Capture the cell that displays the provided text and extract its (X, Y) central coordinate. 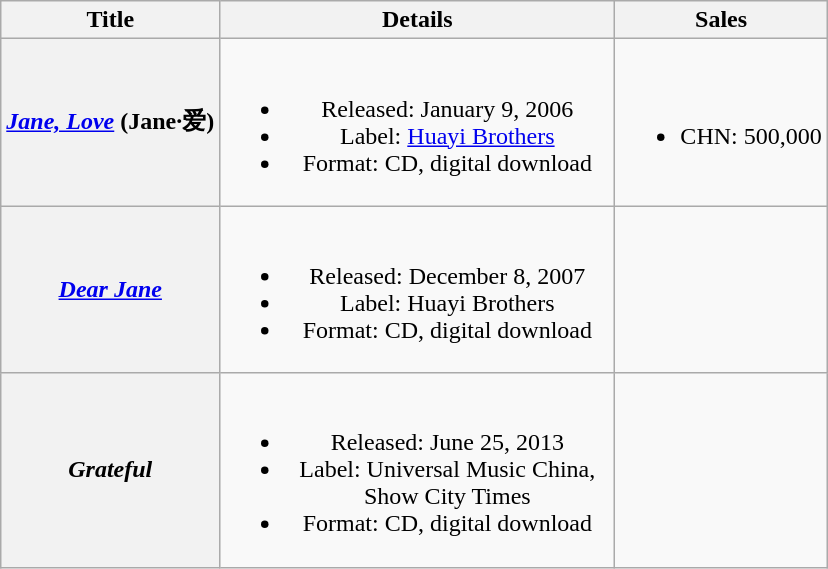
Released: December 8, 2007Label: Huayi BrothersFormat: CD, digital download (418, 290)
Jane, Love (Jane·爱) (110, 122)
Details (418, 20)
Grateful (110, 470)
Sales (721, 20)
Title (110, 20)
Released: June 25, 2013Label: Universal Music China, Show City TimesFormat: CD, digital download (418, 470)
Released: January 9, 2006Label: Huayi BrothersFormat: CD, digital download (418, 122)
CHN: 500,000 (721, 122)
Dear Jane (110, 290)
